Detect which cell encompasses the target text, then output its [X, Y] center coordinate. 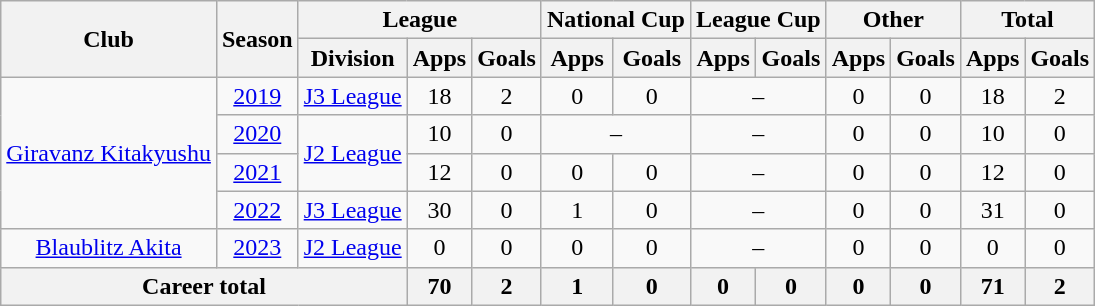
30 [439, 210]
70 [439, 286]
31 [992, 210]
Other [893, 20]
Season [257, 39]
71 [992, 286]
Total [1027, 20]
2021 [257, 172]
National Cup [616, 20]
2020 [257, 134]
Division [352, 58]
Giravanz Kitakyushu [109, 153]
Club [109, 39]
2019 [257, 96]
2023 [257, 248]
2022 [257, 210]
Career total [204, 286]
League [420, 20]
Blaublitz Akita [109, 248]
League Cup [758, 20]
